For the text-containing cell, return its midpoint in (X, Y) coordinate format. 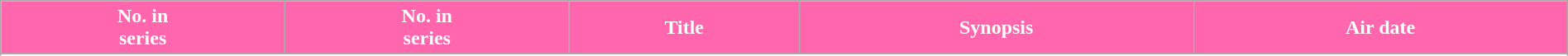
Synopsis (996, 28)
Air date (1380, 28)
Title (684, 28)
